Determine the [x, y] coordinate at the center of the cell enclosing the given text.  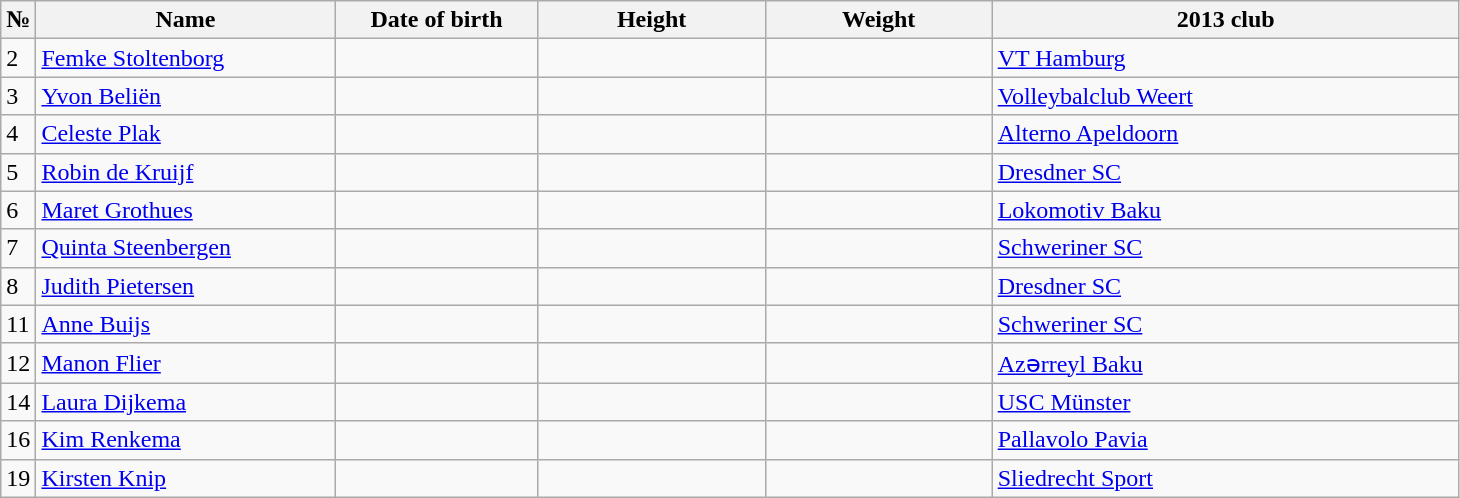
16 [18, 440]
Azərreyl Baku [1226, 363]
Laura Dijkema [186, 402]
Femke Stoltenborg [186, 58]
Kirsten Knip [186, 478]
№ [18, 20]
6 [18, 210]
Pallavolo Pavia [1226, 440]
5 [18, 172]
VT Hamburg [1226, 58]
11 [18, 324]
Robin de Kruijf [186, 172]
Alterno Apeldoorn [1226, 134]
Name [186, 20]
Volleybalclub Weert [1226, 96]
2013 club [1226, 20]
Lokomotiv Baku [1226, 210]
Weight [878, 20]
USC Münster [1226, 402]
Maret Grothues [186, 210]
12 [18, 363]
4 [18, 134]
Celeste Plak [186, 134]
Sliedrecht Sport [1226, 478]
8 [18, 286]
3 [18, 96]
Kim Renkema [186, 440]
Manon Flier [186, 363]
Yvon Beliën [186, 96]
2 [18, 58]
19 [18, 478]
Height [652, 20]
7 [18, 248]
Date of birth [436, 20]
Anne Buijs [186, 324]
Quinta Steenbergen [186, 248]
Judith Pietersen [186, 286]
14 [18, 402]
